Output the (x, y) coordinate of the center of the cell containing the given text.  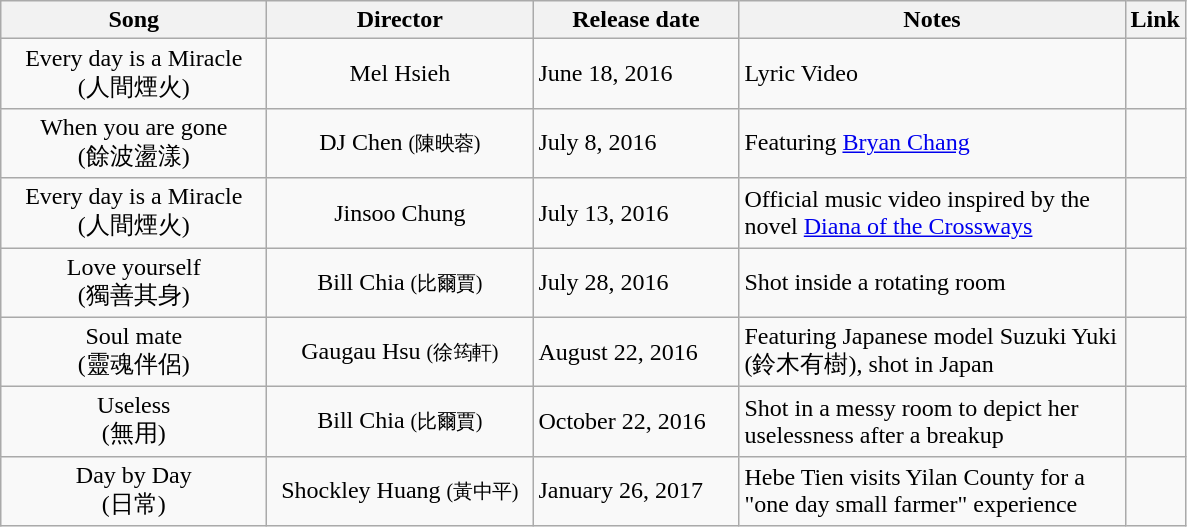
Featuring Japanese model Suzuki Yuki (鈴木有樹), shot in Japan (932, 352)
October 22, 2016 (636, 422)
Useless(無用) (134, 422)
Shockley Huang (黃中平) (400, 491)
June 18, 2016 (636, 74)
Gaugau Hsu (徐筠軒) (400, 352)
Link (1155, 20)
Director (400, 20)
Official music video inspired by the novel Diana of the Crossways (932, 213)
Notes (932, 20)
Love yourself(獨善其身) (134, 283)
Jinsoo Chung (400, 213)
Soul mate(靈魂伴侶) (134, 352)
Release date (636, 20)
August 22, 2016 (636, 352)
When you are gone(餘波盪漾) (134, 143)
DJ Chen (陳映蓉) (400, 143)
Day by Day(日常) (134, 491)
Lyric Video (932, 74)
July 8, 2016 (636, 143)
Hebe Tien visits Yilan County for a "one day small farmer" experience (932, 491)
Shot inside a rotating room (932, 283)
Song (134, 20)
July 13, 2016 (636, 213)
Featuring Bryan Chang (932, 143)
January 26, 2017 (636, 491)
Shot in a messy room to depict her uselessness after a breakup (932, 422)
Mel Hsieh (400, 74)
July 28, 2016 (636, 283)
